Locate the cell with the specified text and output its [X, Y] center coordinate. 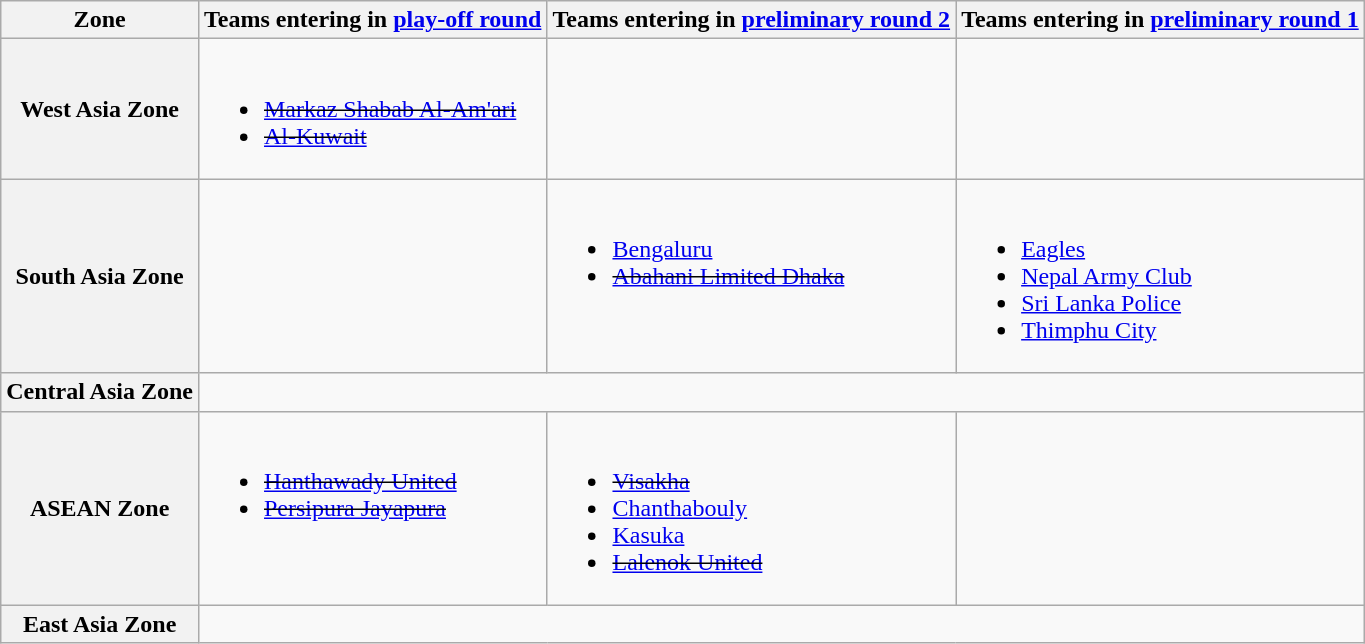
East Asia Zone [100, 624]
Teams entering in play-off round [372, 20]
ASEAN Zone [100, 508]
Central Asia Zone [100, 392]
Bengaluru Abahani Limited Dhaka [752, 276]
Markaz Shabab Al-Am'ari Al-Kuwait [372, 109]
Hanthawady United Persipura Jayapura [372, 508]
Eagles Nepal Army Club Sri Lanka Police Thimphu City [1160, 276]
South Asia Zone [100, 276]
Visakha Chanthabouly Kasuka Lalenok United [752, 508]
Teams entering in preliminary round 1 [1160, 20]
Zone [100, 20]
West Asia Zone [100, 109]
Teams entering in preliminary round 2 [752, 20]
